From the cell containing the given text, extract its center point as (X, Y) coordinate. 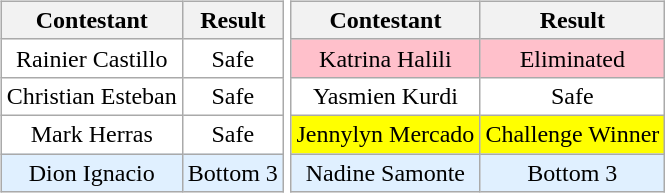
Dion Ignacio (92, 173)
Mark Herras (92, 134)
Eliminated (572, 58)
Nadine Samonte (386, 173)
Challenge Winner (572, 134)
Christian Esteban (92, 96)
Katrina Halili (386, 58)
Rainier Castillo (92, 58)
Yasmien Kurdi (386, 96)
Jennylyn Mercado (386, 134)
